Detect which cell encompasses the target text, then output its [X, Y] center coordinate. 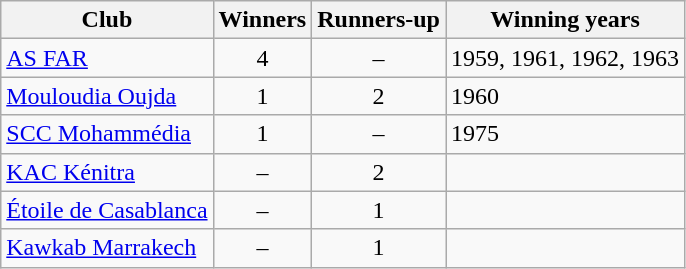
Club [107, 20]
Mouloudia Oujda [107, 96]
Winning years [566, 20]
4 [262, 58]
Runners-up [379, 20]
Kawkab Marrakech [107, 248]
Étoile de Casablanca [107, 210]
Winners [262, 20]
1959, 1961, 1962, 1963 [566, 58]
1960 [566, 96]
1975 [566, 134]
KAC Kénitra [107, 172]
AS FAR [107, 58]
SCC Mohammédia [107, 134]
